Determine the [X, Y] coordinate at the center of the cell enclosing the given text.  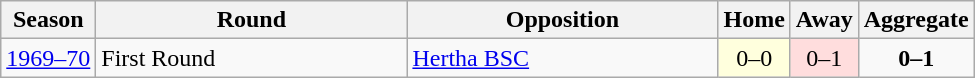
Season [48, 20]
Hertha BSC [562, 58]
1969–70 [48, 58]
Opposition [562, 20]
Aggregate [916, 20]
Home [754, 20]
First Round [252, 58]
Away [824, 20]
Round [252, 20]
0–0 [754, 58]
